Determine the [x, y] coordinate at the center of the cell enclosing the given text.  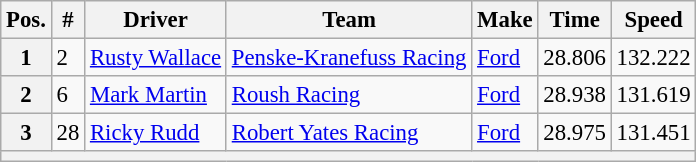
3 [26, 133]
131.451 [654, 133]
Ricky Rudd [156, 133]
Time [574, 20]
Driver [156, 20]
Robert Yates Racing [348, 133]
Rusty Wallace [156, 58]
28.806 [574, 58]
Pos. [26, 20]
28.975 [574, 133]
28 [68, 133]
6 [68, 95]
Team [348, 20]
# [68, 20]
131.619 [654, 95]
28.938 [574, 95]
1 [26, 58]
132.222 [654, 58]
Make [505, 20]
Speed [654, 20]
Roush Racing [348, 95]
Mark Martin [156, 95]
Penske-Kranefuss Racing [348, 58]
